Find where the given text appears and provide that cell's center as (x, y) coordinate. 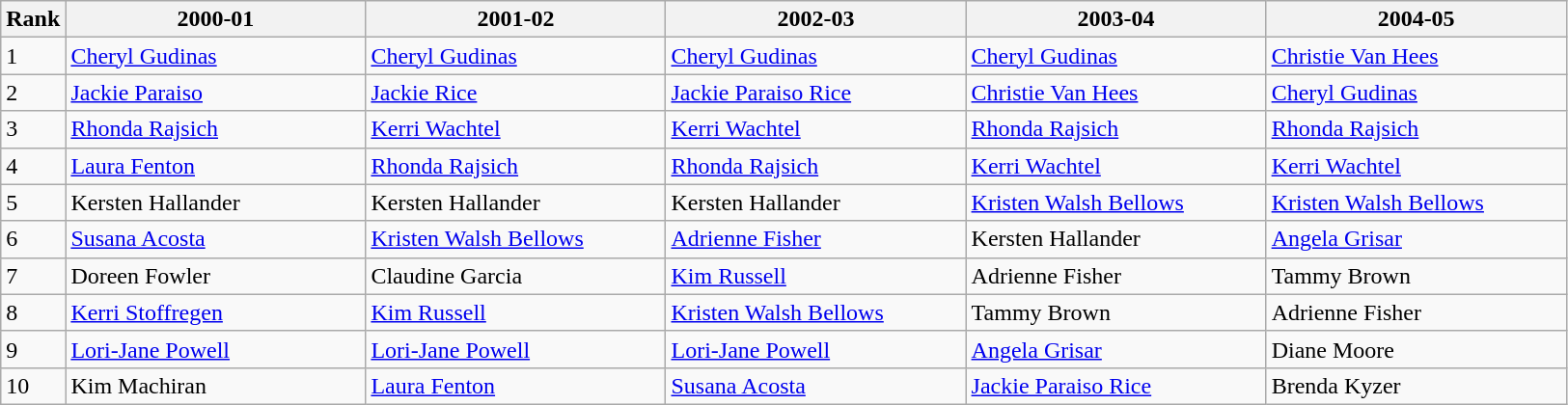
Brenda Kyzer (1417, 386)
Diane Moore (1417, 349)
Doreen Fowler (216, 276)
8 (33, 312)
2 (33, 93)
2003-04 (1115, 19)
2002-03 (816, 19)
9 (33, 349)
5 (33, 202)
10 (33, 386)
Jackie Paraiso (216, 93)
4 (33, 166)
Claudine Garcia (515, 276)
3 (33, 129)
7 (33, 276)
6 (33, 239)
Jackie Rice (515, 93)
2000-01 (216, 19)
Kerri Stoffregen (216, 312)
2001-02 (515, 19)
Kim Machiran (216, 386)
Rank (33, 19)
2004-05 (1417, 19)
1 (33, 56)
